Capture the cell that displays the provided text and extract its [x, y] central coordinate. 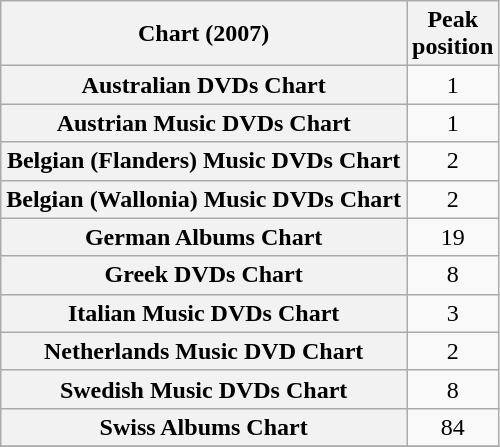
Netherlands Music DVD Chart [204, 351]
Australian DVDs Chart [204, 85]
Belgian (Wallonia) Music DVDs Chart [204, 199]
Chart (2007) [204, 34]
Greek DVDs Chart [204, 275]
Italian Music DVDs Chart [204, 313]
Peakposition [452, 34]
19 [452, 237]
Swiss Albums Chart [204, 427]
84 [452, 427]
Austrian Music DVDs Chart [204, 123]
3 [452, 313]
German Albums Chart [204, 237]
Swedish Music DVDs Chart [204, 389]
Belgian (Flanders) Music DVDs Chart [204, 161]
